Return [X, Y] of the center of cell containing provided text 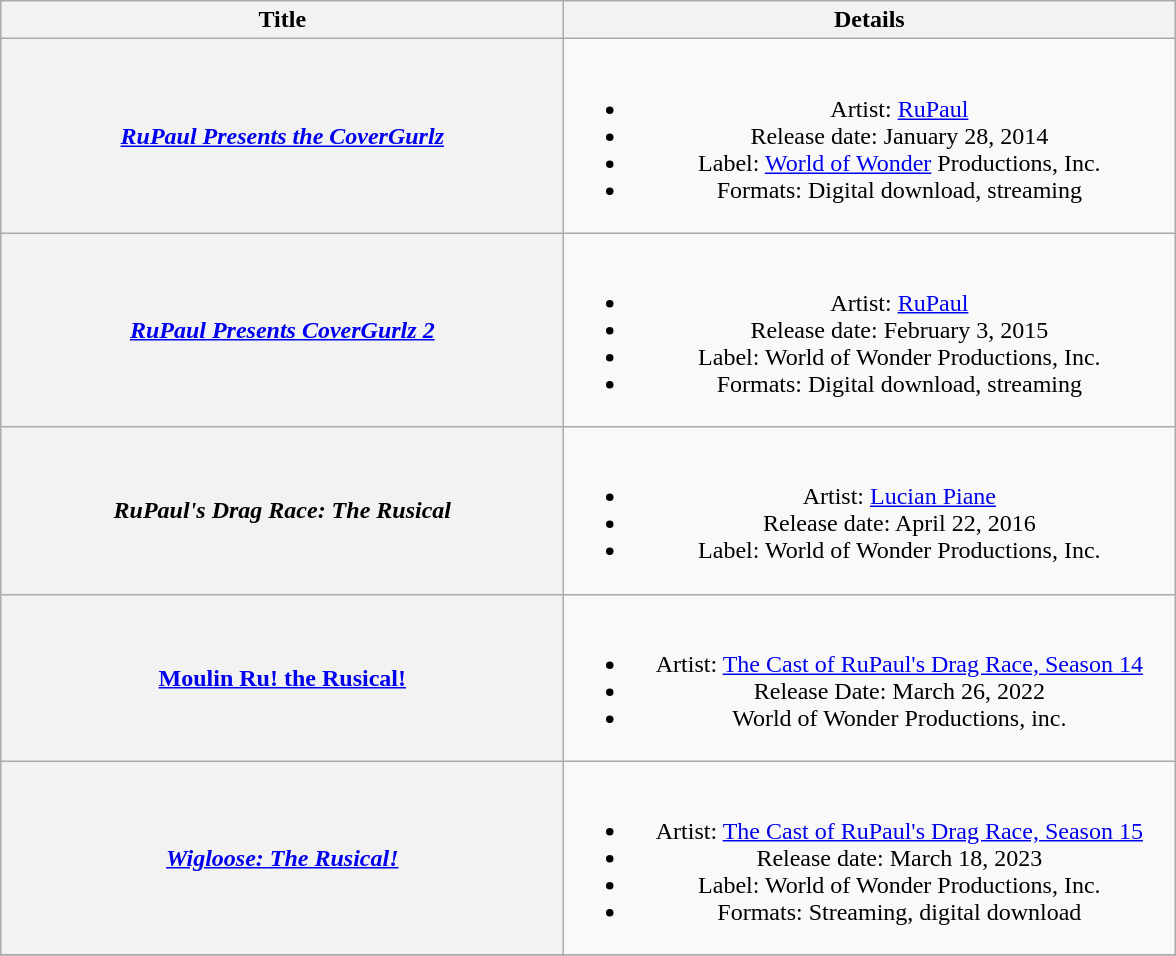
Artist: RuPaulRelease date: February 3, 2015Label: World of Wonder Productions, Inc.Formats: Digital download, streaming [870, 330]
Artist: Lucian PianeRelease date: April 22, 2016Label: World of Wonder Productions, Inc. [870, 510]
RuPaul Presents CoverGurlz 2 [282, 330]
Wigloose: The Rusical! [282, 858]
Moulin Ru! the Rusical! [282, 678]
Artist: RuPaulRelease date: January 28, 2014Label: World of Wonder Productions, Inc.Formats: Digital download, streaming [870, 136]
RuPaul Presents the CoverGurlz [282, 136]
Artist: The Cast of RuPaul's Drag Race, Season 14Release Date: March 26, 2022World of Wonder Productions, inc. [870, 678]
Title [282, 20]
Details [870, 20]
RuPaul's Drag Race: The Rusical [282, 510]
